Return [X, Y] of the center of cell containing provided text 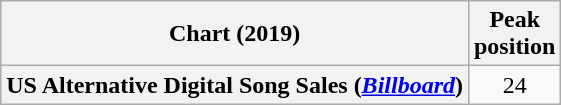
Peakposition [514, 34]
Chart (2019) [235, 34]
24 [514, 85]
US Alternative Digital Song Sales (Billboard) [235, 85]
